Capture the cell that displays the provided text and extract its [x, y] central coordinate. 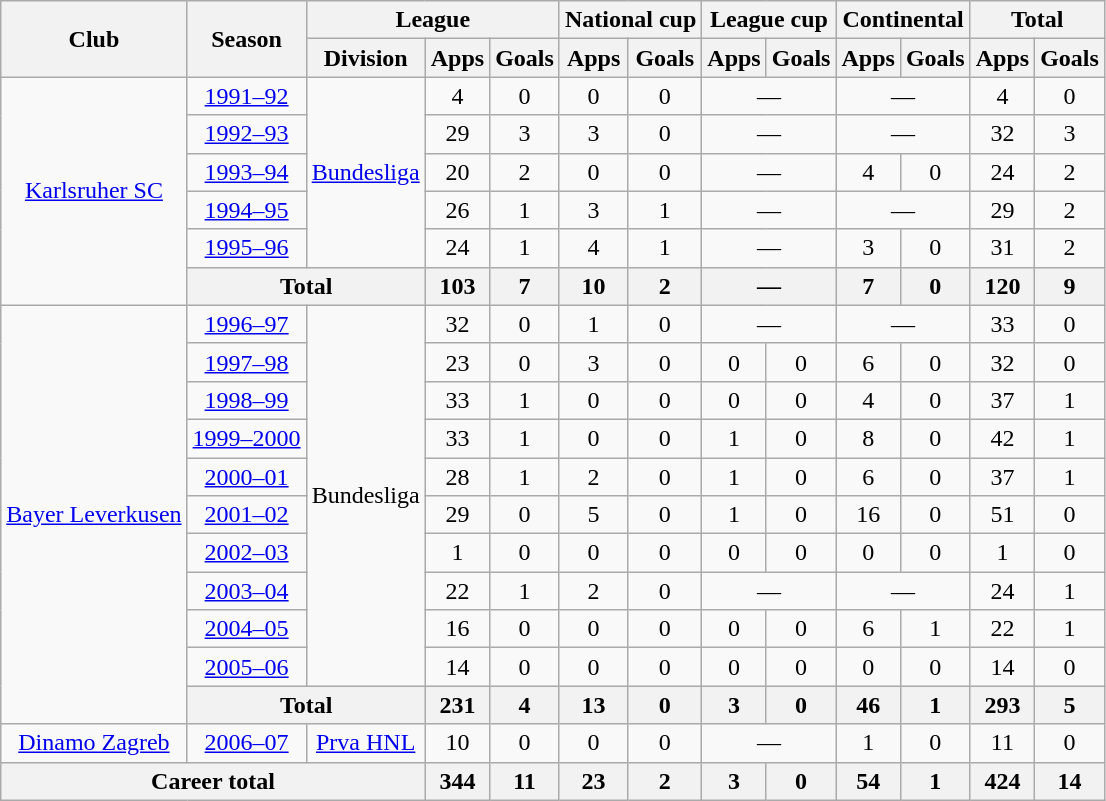
Bayer Leverkusen [94, 514]
26 [457, 210]
1998–99 [246, 400]
2001–02 [246, 515]
1993–94 [246, 172]
103 [457, 286]
Prva HNL [366, 743]
2003–04 [246, 591]
424 [1002, 781]
Karlsruher SC [94, 191]
2005–06 [246, 667]
Dinamo Zagreb [94, 743]
31 [1002, 248]
1999–2000 [246, 438]
1995–96 [246, 248]
8 [868, 438]
293 [1002, 705]
1996–97 [246, 324]
42 [1002, 438]
2006–07 [246, 743]
1994–95 [246, 210]
Continental [903, 20]
1992–93 [246, 134]
54 [868, 781]
120 [1002, 286]
46 [868, 705]
2000–01 [246, 477]
2002–03 [246, 553]
Career total [213, 781]
231 [457, 705]
League [432, 20]
Division [366, 58]
National cup [630, 20]
2004–05 [246, 629]
1997–98 [246, 362]
13 [593, 705]
20 [457, 172]
344 [457, 781]
League cup [769, 20]
51 [1002, 515]
1991–92 [246, 96]
Club [94, 39]
9 [1070, 286]
28 [457, 477]
Season [246, 39]
